Locate the cell with the specified text and output its [x, y] center coordinate. 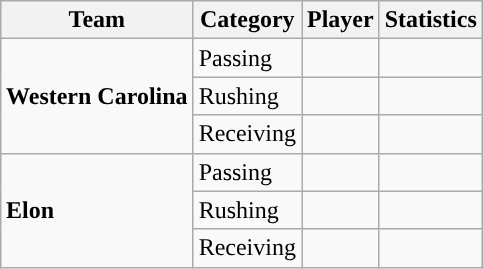
Team [98, 20]
Statistics [430, 20]
Western Carolina [98, 96]
Category [247, 20]
Player [341, 20]
Elon [98, 210]
